Extract the (x, y) coordinate from the center of the cell holding the provided text.  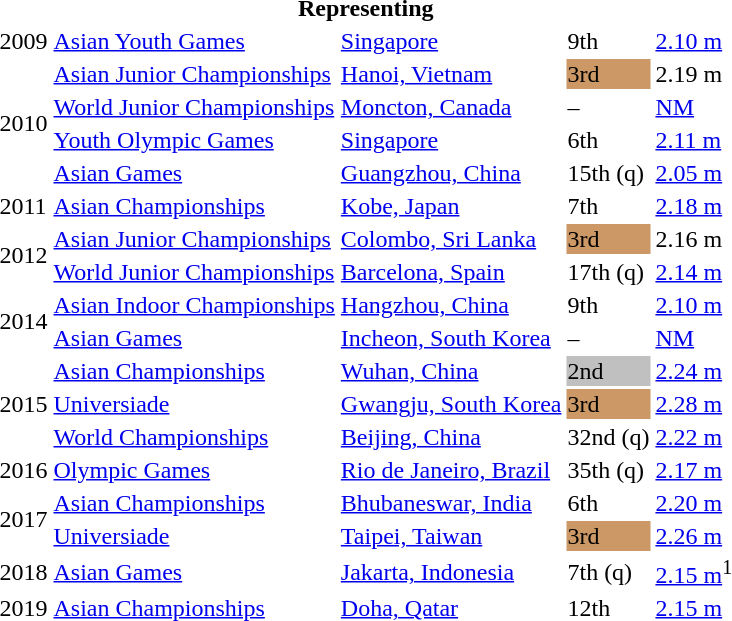
Asian Indoor Championships (194, 305)
15th (q) (608, 173)
Taipei, Taiwan (451, 536)
7th (q) (608, 572)
Colombo, Sri Lanka (451, 239)
Kobe, Japan (451, 206)
2nd (608, 371)
Youth Olympic Games (194, 140)
17th (q) (608, 272)
World Championships (194, 437)
Asian Youth Games (194, 41)
35th (q) (608, 470)
Moncton, Canada (451, 107)
Bhubaneswar, India (451, 503)
32nd (q) (608, 437)
Hangzhou, China (451, 305)
Jakarta, Indonesia (451, 572)
Hanoi, Vietnam (451, 74)
Wuhan, China (451, 371)
Rio de Janeiro, Brazil (451, 470)
Guangzhou, China (451, 173)
7th (608, 206)
Gwangju, South Korea (451, 404)
Beijing, China (451, 437)
Barcelona, Spain (451, 272)
Incheon, South Korea (451, 338)
Olympic Games (194, 470)
